Provide the [x, y] coordinate of the cell's center where the given text is located.  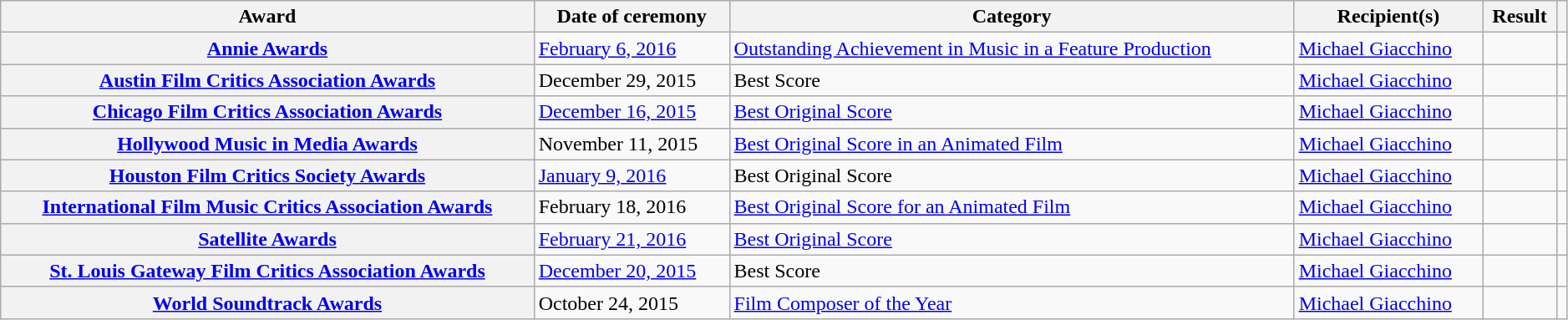
Satellite Awards [267, 239]
Houston Film Critics Society Awards [267, 175]
February 21, 2016 [632, 239]
January 9, 2016 [632, 175]
Annie Awards [267, 48]
Result [1520, 17]
Film Composer of the Year [1012, 302]
World Soundtrack Awards [267, 302]
December 29, 2015 [632, 80]
Category [1012, 17]
St. Louis Gateway Film Critics Association Awards [267, 271]
Recipient(s) [1388, 17]
Best Original Score for an Animated Film [1012, 207]
February 18, 2016 [632, 207]
December 20, 2015 [632, 271]
Date of ceremony [632, 17]
Hollywood Music in Media Awards [267, 144]
Chicago Film Critics Association Awards [267, 112]
Award [267, 17]
Best Original Score in an Animated Film [1012, 144]
February 6, 2016 [632, 48]
Austin Film Critics Association Awards [267, 80]
October 24, 2015 [632, 302]
Outstanding Achievement in Music in a Feature Production [1012, 48]
December 16, 2015 [632, 112]
November 11, 2015 [632, 144]
International Film Music Critics Association Awards [267, 207]
